Return the (X, Y) coordinate for the center point of the cell that contains the specified text.  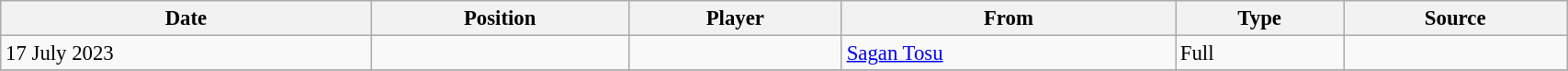
Source (1455, 18)
Sagan Tosu (1009, 53)
Date (186, 18)
Type (1260, 18)
Player (735, 18)
From (1009, 18)
Full (1260, 53)
17 July 2023 (186, 53)
Position (500, 18)
